Return the [X, Y] coordinate for the center point of the cell that contains the specified text.  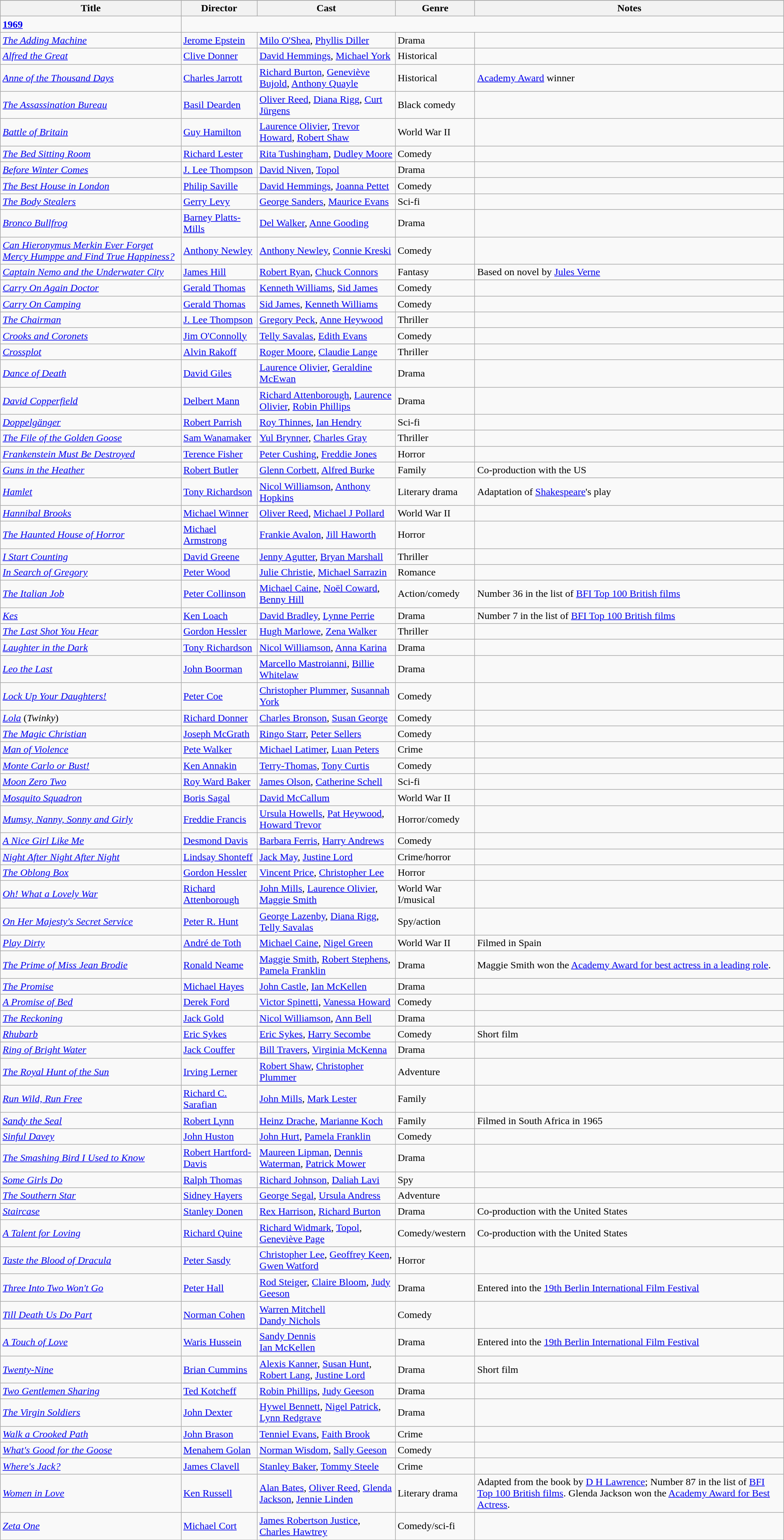
The Oblong Box [91, 873]
Barbara Ferris, Harry Andrews [326, 841]
Richard Attenborough, Laurence Olivier, Robin Phillips [326, 400]
Richard Johnson, Daliah Lavi [326, 1180]
Sandy DennisIan McKellen [326, 1342]
John Castle, Ian McKellen [326, 986]
The Last Shot You Hear [91, 632]
Ted Kotcheff [219, 1391]
Gerry Levy [219, 201]
Michael Cort [219, 1526]
Ursula Howells, Pat Heywood, Howard Trevor [326, 819]
Jack Gold [219, 1018]
Lock Up Your Daughters! [91, 696]
Terry-Thomas, Tony Curtis [326, 766]
James Hill [219, 272]
Victor Spinetti, Vanessa Howard [326, 1002]
Maureen Lipman, Dennis Waterman, Patrick Mower [326, 1158]
Nicol Williamson, Ann Bell [326, 1018]
Michael Latimer, Luan Peters [326, 750]
Before Winter Comes [91, 170]
Heinz Drache, Marianne Koch [326, 1120]
A Promise of Bed [91, 1002]
David Hemmings, Michael York [326, 56]
Joseph McGrath [219, 734]
Michael Hayes [219, 986]
Mumsy, Nanny, Sonny and Girly [91, 819]
David Bradley, Lynne Perrie [326, 616]
The Smashing Bird I Used to Know [91, 1158]
Rex Harrison, Richard Burton [326, 1212]
Monte Carlo or Bust! [91, 766]
Alfred the Great [91, 56]
Jerome Epstein [219, 40]
Gregory Peck, Anne Heywood [326, 320]
Doppelgänger [91, 422]
John Brason [219, 1434]
Marcello Mastroianni, Billie Whitelaw [326, 669]
Robert Butler [219, 470]
Richard Lester [219, 154]
Mosquito Squadron [91, 797]
The File of the Golden Goose [91, 438]
Walk a Crooked Path [91, 1434]
George Lazenby, Diana Rigg, Telly Savalas [326, 921]
Action/comedy [435, 594]
A Talent for Loving [91, 1233]
Peter Coe [219, 696]
Dance of Death [91, 374]
Michael Armstrong [219, 534]
The Prime of Miss Jean Brodie [91, 965]
The Royal Hunt of the Sun [91, 1071]
The Assassination Bureau [91, 105]
Stanley Donen [219, 1212]
On Her Majesty's Secret Service [91, 921]
Comedy/western [435, 1233]
Christopher Lee, Geoffrey Keen, Gwen Watford [326, 1261]
Robert Lynn [219, 1120]
Michael Winner [219, 513]
Laughter in the Dark [91, 647]
John Huston [219, 1136]
Terence Fisher [219, 454]
Lindsay Shonteff [219, 856]
Captain Nemo and the Underwater City [91, 272]
Norman Cohen [219, 1315]
Hamlet [91, 492]
Number 36 in the list of BFI Top 100 British films [629, 594]
Anthony Newley [219, 250]
Alvin Rakoff [219, 352]
Bronco Bullfrog [91, 223]
Ronald Neame [219, 965]
Richard Widmark, Topol, Geneviève Page [326, 1233]
Rita Tushingham, Dudley Moore [326, 154]
Co-production with the US [629, 470]
The Magic Christian [91, 734]
Where's Jack? [91, 1466]
Hugh Marlowe, Zena Walker [326, 632]
John Hurt, Pamela Franklin [326, 1136]
Women in Love [91, 1493]
Sid James, Kenneth Williams [326, 304]
Pete Walker [219, 750]
Ringo Starr, Peter Sellers [326, 734]
Stanley Baker, Tommy Steele [326, 1466]
David Niven, Topol [326, 170]
Till Death Us Do Part [91, 1315]
Desmond Davis [219, 841]
Kes [91, 616]
Richard Donner [219, 718]
Crime/horror [435, 856]
Title [91, 8]
The Adding Machine [91, 40]
Eric Sykes, Harry Secombe [326, 1034]
Adaptation of Shakespeare's play [629, 492]
Robert Ryan, Chuck Connors [326, 272]
Sandy the Seal [91, 1120]
A Nice Girl Like Me [91, 841]
Play Dirty [91, 943]
Spy [435, 1180]
Staircase [91, 1212]
Milo O'Shea, Phyllis Diller [326, 40]
Man of Violence [91, 750]
Tenniel Evans, Faith Brook [326, 1434]
Basil Dearden [219, 105]
The Bed Sitting Room [91, 154]
James Olson, Catherine Schell [326, 782]
Peter Hall [219, 1287]
Roger Moore, Claudie Lange [326, 352]
George Segal, Ursula Andress [326, 1196]
David Giles [219, 374]
André de Toth [219, 943]
David McCallum [326, 797]
Crossplot [91, 352]
David Greene [219, 557]
Richard Quine [219, 1233]
Leo the Last [91, 669]
David Copperfield [91, 400]
Black comedy [435, 105]
Oliver Reed, Diana Rigg, Curt Jürgens [326, 105]
Ken Russell [219, 1493]
Oliver Reed, Michael J Pollard [326, 513]
Philip Saville [219, 186]
Battle of Britain [91, 132]
Charles Bronson, Susan George [326, 718]
Number 7 in the list of BFI Top 100 British films [629, 616]
Taste the Blood of Dracula [91, 1261]
The Haunted House of Horror [91, 534]
Carry On Camping [91, 304]
Richard Burton, Geneviève Bujold, Anthony Quayle [326, 78]
Alexis Kanner, Susan Hunt, Robert Lang, Justine Lord [326, 1370]
Barney Platts-Mills [219, 223]
The Promise [91, 986]
Peter R. Hunt [219, 921]
Maggie Smith won the Academy Award for best actress in a leading role. [629, 965]
Robert Parrish [219, 422]
Warren MitchellDandy Nichols [326, 1315]
John Mills, Laurence Olivier, Maggie Smith [326, 895]
The Southern Star [91, 1196]
Run Wild, Run Free [91, 1099]
Julie Christie, Michael Sarrazin [326, 573]
Peter Cushing, Freddie Jones [326, 454]
Guns in the Heather [91, 470]
Jack May, Justine Lord [326, 856]
Frankie Avalon, Jill Haworth [326, 534]
Nicol Williamson, Anna Karina [326, 647]
Sidney Hayers [219, 1196]
Night After Night After Night [91, 856]
Jenny Agutter, Bryan Marshall [326, 557]
Waris Hussein [219, 1342]
Derek Ford [219, 1002]
Jim O'Connolly [219, 336]
John Mills, Mark Lester [326, 1099]
Glenn Corbett, Alfred Burke [326, 470]
The Body Stealers [91, 201]
1969 [91, 24]
Fantasy [435, 272]
I Start Counting [91, 557]
Delbert Mann [219, 400]
Guy Hamilton [219, 132]
Based on novel by Jules Verne [629, 272]
Crooks and Coronets [91, 336]
Romance [435, 573]
Roy Thinnes, Ian Hendry [326, 422]
Ken Loach [219, 616]
Freddie Francis [219, 819]
Carry On Again Doctor [91, 288]
Zeta One [91, 1526]
Sam Wanamaker [219, 438]
Cast [326, 8]
Ring of Bright Water [91, 1050]
Eric Sykes [219, 1034]
Peter Collinson [219, 594]
John Boorman [219, 669]
Robin Phillips, Judy Geeson [326, 1391]
Twenty-Nine [91, 1370]
Spy/action [435, 921]
Vincent Price, Christopher Lee [326, 873]
Filmed in Spain [629, 943]
Hywel Bennett, Nigel Patrick, Lynn Redgrave [326, 1412]
Director [219, 8]
Comedy/sci-fi [435, 1526]
Two Gentlemen Sharing [91, 1391]
The Virgin Soldiers [91, 1412]
Michael Caine, Noël Coward, Benny Hill [326, 594]
What's Good for the Goose [91, 1450]
Oh! What a Lovely War [91, 895]
Horror/comedy [435, 819]
James Robertson Justice, Charles Hawtrey [326, 1526]
Ken Annakin [219, 766]
James Clavell [219, 1466]
Sinful Davey [91, 1136]
Telly Savalas, Edith Evans [326, 336]
Clive Donner [219, 56]
George Sanders, Maurice Evans [326, 201]
Michael Caine, Nigel Green [326, 943]
Kenneth Williams, Sid James [326, 288]
Menahem Golan [219, 1450]
Notes [629, 8]
The Chairman [91, 320]
Alan Bates, Oliver Reed, Glenda Jackson, Jennie Linden [326, 1493]
A Touch of Love [91, 1342]
Richard Attenborough [219, 895]
Roy Ward Baker [219, 782]
Moon Zero Two [91, 782]
The Reckoning [91, 1018]
Norman Wisdom, Sally Geeson [326, 1450]
Frankenstein Must Be Destroyed [91, 454]
Boris Sagal [219, 797]
Charles Jarrott [219, 78]
Adapted from the book by D H Lawrence; Number 87 in the list of BFI Top 100 British films. Glenda Jackson won the Academy Award for Best Actress. [629, 1493]
World War I/musical [435, 895]
Peter Wood [219, 573]
Peter Sasdy [219, 1261]
Genre [435, 8]
Rhubarb [91, 1034]
The Italian Job [91, 594]
Filmed in South Africa in 1965 [629, 1120]
Brian Cummins [219, 1370]
Robert Shaw, Christopher Plummer [326, 1071]
Laurence Olivier, Geraldine McEwan [326, 374]
Three Into Two Won't Go [91, 1287]
Yul Brynner, Charles Gray [326, 438]
David Hemmings, Joanna Pettet [326, 186]
John Dexter [219, 1412]
Ralph Thomas [219, 1180]
Anthony Newley, Connie Kreski [326, 250]
Can Hieronymus Merkin Ever Forget Mercy Humppe and Find True Happiness? [91, 250]
Nicol Williamson, Anthony Hopkins [326, 492]
Lola (Twinky) [91, 718]
Hannibal Brooks [91, 513]
Rod Steiger, Claire Bloom, Judy Geeson [326, 1287]
Bill Travers, Virginia McKenna [326, 1050]
Jack Couffer [219, 1050]
The Best House in London [91, 186]
Maggie Smith, Robert Stephens, Pamela Franklin [326, 965]
Academy Award winner [629, 78]
Richard C. Sarafian [219, 1099]
Irving Lerner [219, 1071]
Robert Hartford-Davis [219, 1158]
Del Walker, Anne Gooding [326, 223]
Christopher Plummer, Susannah York [326, 696]
In Search of Gregory [91, 573]
Laurence Olivier, Trevor Howard, Robert Shaw [326, 132]
Anne of the Thousand Days [91, 78]
Some Girls Do [91, 1180]
